Scan for the cell matching the given text and deliver its (x, y) coordinate at center. 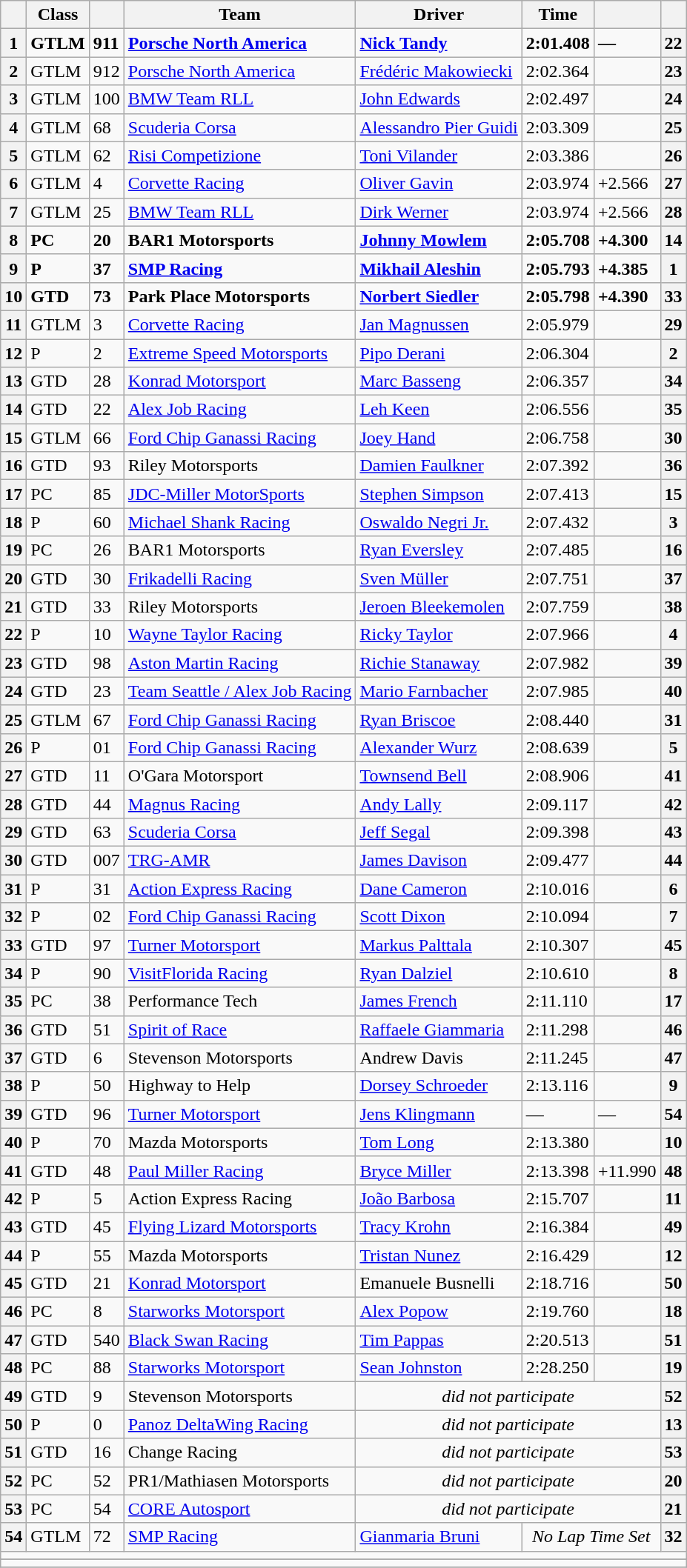
Michael Shank Racing (240, 522)
No Lap Time Set (591, 1537)
Alex Job Racing (240, 410)
2:05.798 (557, 296)
O'Gara Motorsport (240, 775)
Risi Competizione (240, 156)
Markus Palttala (439, 945)
Andrew Davis (439, 1058)
Sven Müller (439, 578)
2:16.384 (557, 1227)
911 (107, 43)
Oliver Gavin (439, 184)
2:06.304 (557, 353)
Driver (439, 15)
2:09.117 (557, 804)
2:05.979 (557, 324)
Johnny Mowlem (439, 240)
2:13.116 (557, 1086)
Damien Faulkner (439, 466)
Team (240, 15)
2:09.477 (557, 861)
Alex Popow (439, 1312)
Performance Tech (240, 1001)
Norbert Siedler (439, 296)
2:05.793 (557, 268)
2:07.751 (557, 578)
Emanuele Busnelli (439, 1284)
2:18.716 (557, 1284)
João Barbosa (439, 1198)
Gianmaria Bruni (439, 1537)
Townsend Bell (439, 775)
Change Racing (240, 1452)
+11.990 (627, 1170)
2:28.250 (557, 1368)
2:07.966 (557, 635)
Jeroen Bleekemolen (439, 607)
63 (107, 833)
Tracy Krohn (439, 1227)
Jens Klingmann (439, 1114)
85 (107, 494)
Highway to Help (240, 1086)
James Davison (439, 861)
Black Swan Racing (240, 1340)
Ryan Dalziel (439, 973)
Andy Lally (439, 804)
100 (107, 99)
2:11.298 (557, 1030)
Stephen Simpson (439, 494)
TRG-AMR (240, 861)
73 (107, 296)
2:08.440 (557, 719)
2:16.429 (557, 1255)
66 (107, 438)
Tim Pappas (439, 1340)
Frédéric Makowiecki (439, 71)
2:19.760 (557, 1312)
Class (58, 15)
2:07.392 (557, 466)
2:07.413 (557, 494)
+4.385 (627, 268)
Nick Tandy (439, 43)
Park Place Motorsports (240, 296)
540 (107, 1340)
Time (557, 15)
Jan Magnussen (439, 324)
Extreme Speed Motorsports (240, 353)
Scott Dixon (439, 917)
Ryan Briscoe (439, 719)
98 (107, 663)
Alexander Wurz (439, 747)
Magnus Racing (240, 804)
2:06.758 (557, 438)
2:11.245 (557, 1058)
Pipo Derani (439, 353)
Tristan Nunez (439, 1255)
Dirk Werner (439, 212)
+4.390 (627, 296)
Spirit of Race (240, 1030)
67 (107, 719)
Team Seattle / Alex Job Racing (240, 691)
2:10.094 (557, 917)
72 (107, 1537)
Marc Basseng (439, 381)
Ryan Eversley (439, 550)
VisitFlorida Racing (240, 973)
2:10.016 (557, 889)
0 (107, 1424)
93 (107, 466)
2:06.357 (557, 381)
88 (107, 1368)
2:08.906 (557, 775)
62 (107, 156)
Leh Keen (439, 410)
Ricky Taylor (439, 635)
Jeff Segal (439, 833)
2:03.309 (557, 127)
2:20.513 (557, 1340)
Dorsey Schroeder (439, 1086)
2:06.556 (557, 410)
Mikhail Aleshin (439, 268)
Wayne Taylor Racing (240, 635)
2:01.408 (557, 43)
2:02.364 (557, 71)
96 (107, 1114)
2:11.110 (557, 1001)
CORE Autosport (240, 1509)
2:15.707 (557, 1198)
2:10.610 (557, 973)
2:13.398 (557, 1170)
2:08.639 (557, 747)
Alessandro Pier Guidi (439, 127)
John Edwards (439, 99)
Flying Lizard Motorsports (240, 1227)
2:07.432 (557, 522)
2:13.380 (557, 1142)
912 (107, 71)
007 (107, 861)
JDC-Miller MotorSports (240, 494)
Joey Hand (439, 438)
Mario Farnbacher (439, 691)
Frikadelli Racing (240, 578)
2:07.982 (557, 663)
55 (107, 1255)
Oswaldo Negri Jr. (439, 522)
Tom Long (439, 1142)
2:10.307 (557, 945)
Bryce Miller (439, 1170)
Panoz DeltaWing Racing (240, 1424)
01 (107, 747)
Raffaele Giammaria (439, 1030)
Paul Miller Racing (240, 1170)
2:09.398 (557, 833)
James French (439, 1001)
2:07.485 (557, 550)
90 (107, 973)
68 (107, 127)
Toni Vilander (439, 156)
70 (107, 1142)
Sean Johnston (439, 1368)
2:07.985 (557, 691)
2:03.386 (557, 156)
2:02.497 (557, 99)
Dane Cameron (439, 889)
Richie Stanaway (439, 663)
2:07.759 (557, 607)
02 (107, 917)
PR1/Mathiasen Motorsports (240, 1481)
+4.300 (627, 240)
2:05.708 (557, 240)
97 (107, 945)
60 (107, 522)
Aston Martin Racing (240, 663)
